Detect which cell encompasses the target text, then output its [x, y] center coordinate. 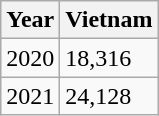
18,316 [109, 58]
24,128 [109, 96]
Vietnam [109, 20]
2021 [30, 96]
2020 [30, 58]
Year [30, 20]
